Find where the given text appears and provide that cell's center as (X, Y) coordinate. 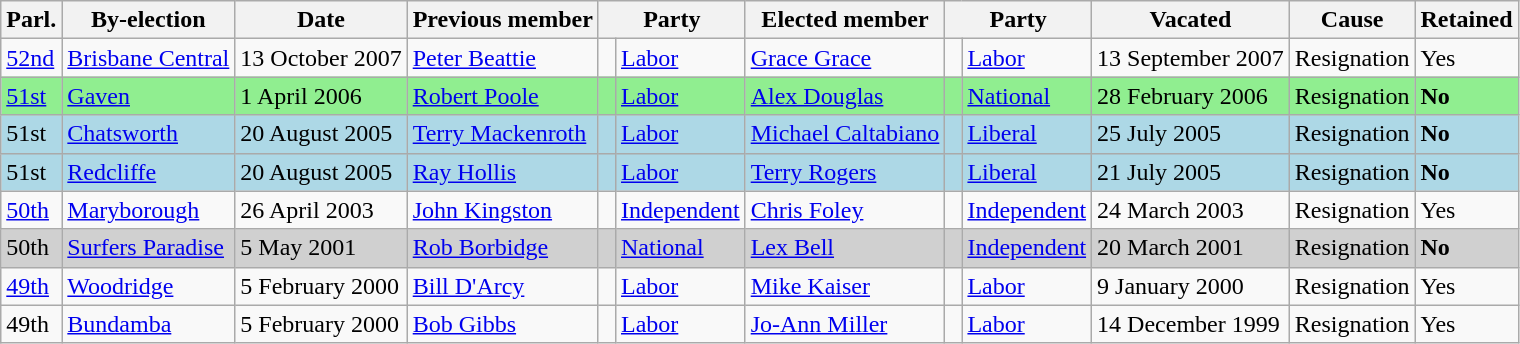
Terry Rogers (845, 172)
5 May 2001 (321, 248)
14 December 1999 (1191, 324)
26 April 2003 (321, 210)
Chatsworth (148, 134)
Chris Foley (845, 210)
Cause (1352, 20)
Bob Gibbs (502, 324)
Peter Beattie (502, 58)
Parl. (32, 20)
Brisbane Central (148, 58)
Rob Borbidge (502, 248)
Retained (1466, 20)
1 April 2006 (321, 96)
Vacated (1191, 20)
By-election (148, 20)
Bill D'Arcy (502, 286)
Date (321, 20)
Alex Douglas (845, 96)
24 March 2003 (1191, 210)
Mike Kaiser (845, 286)
21 July 2005 (1191, 172)
52nd (32, 58)
Robert Poole (502, 96)
Maryborough (148, 210)
Surfers Paradise (148, 248)
13 September 2007 (1191, 58)
20 March 2001 (1191, 248)
Jo-Ann Miller (845, 324)
John Kingston (502, 210)
Elected member (845, 20)
Previous member (502, 20)
Grace Grace (845, 58)
Bundamba (148, 324)
13 October 2007 (321, 58)
Ray Hollis (502, 172)
28 February 2006 (1191, 96)
Lex Bell (845, 248)
9 January 2000 (1191, 286)
Gaven (148, 96)
Michael Caltabiano (845, 134)
Redcliffe (148, 172)
25 July 2005 (1191, 134)
Woodridge (148, 286)
Terry Mackenroth (502, 134)
